Return the (X, Y) coordinate for the center point of the cell that contains the specified text.  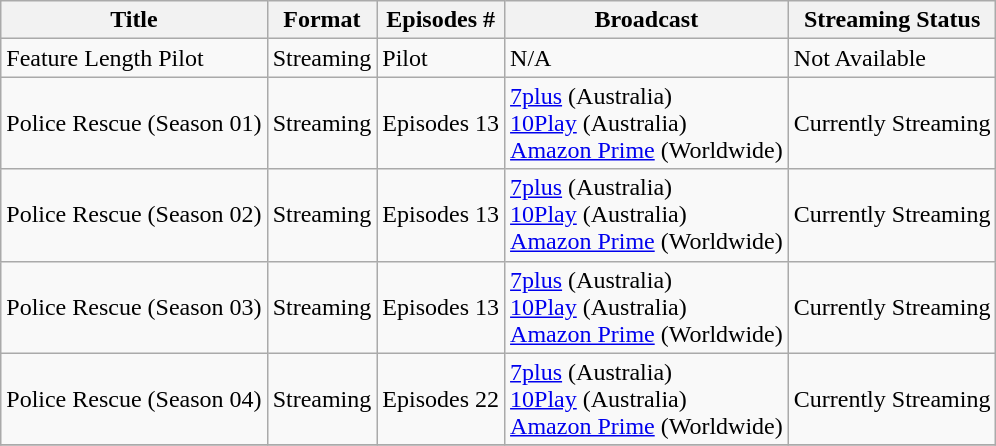
Police Rescue (Season 01) (134, 123)
Episodes 22 (441, 399)
Episodes # (441, 20)
Broadcast (647, 20)
Police Rescue (Season 03) (134, 307)
Police Rescue (Season 04) (134, 399)
Not Available (892, 58)
Streaming Status (892, 20)
Pilot (441, 58)
Title (134, 20)
Police Rescue (Season 02) (134, 215)
N/A (647, 58)
Feature Length Pilot (134, 58)
Format (322, 20)
